For the text-containing cell, return its midpoint in (X, Y) coordinate format. 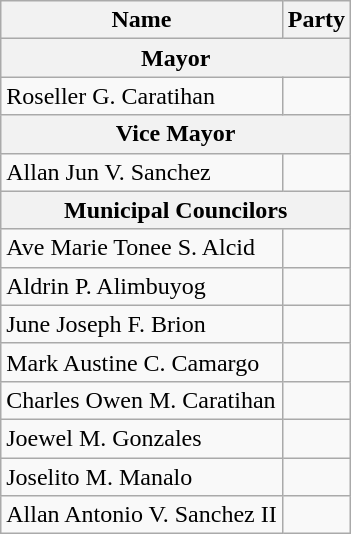
Party (316, 20)
Allan Antonio V. Sanchez II (142, 515)
Joewel M. Gonzales (142, 438)
Vice Mayor (176, 134)
Ave Marie Tonee S. Alcid (142, 248)
Aldrin P. Alimbuyog (142, 286)
Charles Owen M. Caratihan (142, 400)
Name (142, 20)
June Joseph F. Brion (142, 324)
Roseller G. Caratihan (142, 96)
Mark Austine C. Camargo (142, 362)
Allan Jun V. Sanchez (142, 172)
Joselito M. Manalo (142, 477)
Municipal Councilors (176, 210)
Mayor (176, 58)
